Locate the cell with the specified text and output its [x, y] center coordinate. 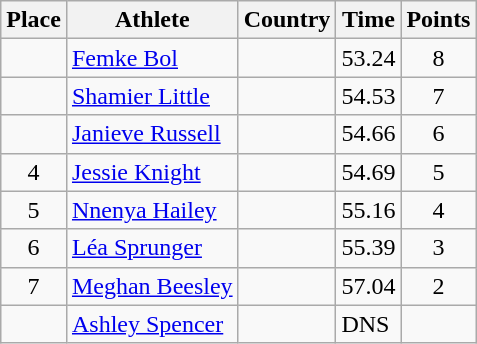
Country [287, 20]
DNS [368, 324]
Léa Sprunger [152, 248]
Points [438, 20]
Time [368, 20]
8 [438, 58]
54.69 [368, 172]
54.53 [368, 96]
55.39 [368, 248]
57.04 [368, 286]
Meghan Beesley [152, 286]
53.24 [368, 58]
Shamier Little [152, 96]
Ashley Spencer [152, 324]
55.16 [368, 210]
2 [438, 286]
Athlete [152, 20]
3 [438, 248]
Janieve Russell [152, 134]
Place [34, 20]
Femke Bol [152, 58]
Jessie Knight [152, 172]
Nnenya Hailey [152, 210]
54.66 [368, 134]
